Scan for the cell matching the given text and deliver its [X, Y] coordinate at center. 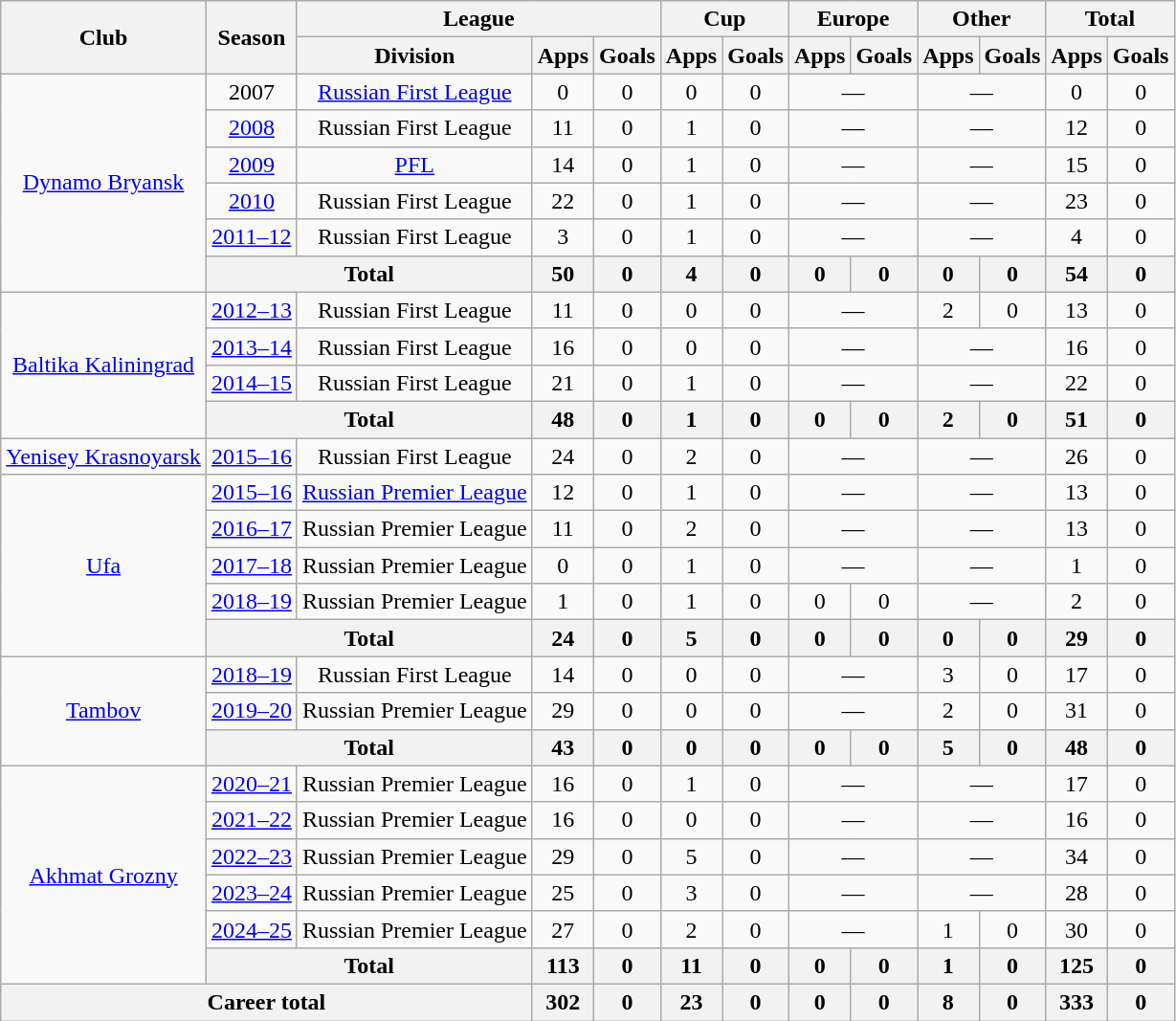
2009 [251, 165]
31 [1076, 711]
2023–24 [251, 893]
2020–21 [251, 784]
2016–17 [251, 529]
15 [1076, 165]
51 [1076, 419]
Other [982, 19]
30 [1076, 929]
50 [563, 274]
Career total [266, 1002]
2008 [251, 128]
League [478, 19]
8 [948, 1002]
PFL [414, 165]
Baltika Kaliningrad [103, 365]
Europe [853, 19]
Division [414, 55]
2012–13 [251, 310]
25 [563, 893]
Dynamo Bryansk [103, 183]
2021–22 [251, 820]
2010 [251, 201]
26 [1076, 456]
333 [1076, 1002]
302 [563, 1002]
Ufa [103, 566]
Season [251, 37]
27 [563, 929]
2022–23 [251, 856]
21 [563, 383]
Yenisey Krasnoyarsk [103, 456]
Akhmat Grozny [103, 875]
Club [103, 37]
54 [1076, 274]
2014–15 [251, 383]
2013–14 [251, 346]
2024–25 [251, 929]
2017–18 [251, 566]
Tambov [103, 711]
113 [563, 966]
125 [1076, 966]
Cup [724, 19]
2007 [251, 92]
2011–12 [251, 237]
34 [1076, 856]
43 [563, 747]
2019–20 [251, 711]
28 [1076, 893]
